Return (x, y) of the center of cell containing provided text 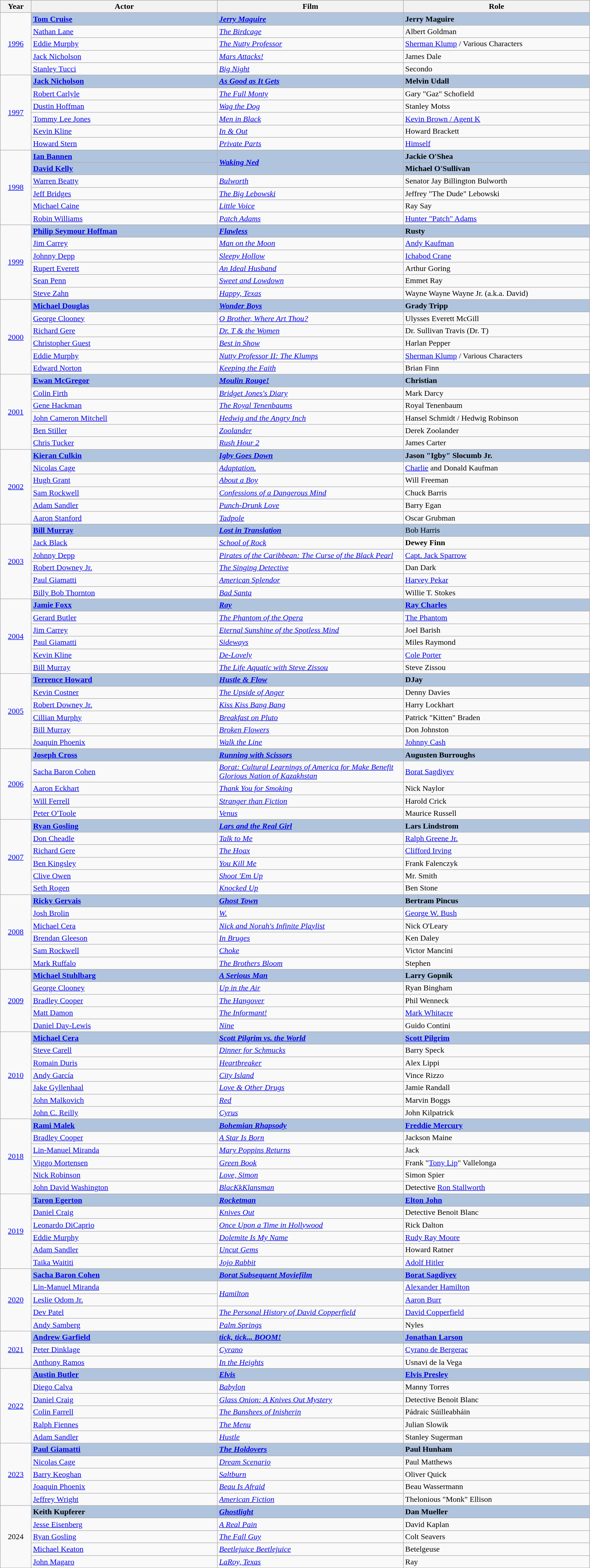
2008 (16, 932)
Christian (496, 381)
Elton John (496, 1200)
Clive Owen (124, 876)
Barry Speck (496, 1050)
Jesse Eisenberg (124, 1524)
Best in Show (310, 343)
Nyles (496, 1325)
Melvin Udall (496, 81)
Oliver Quick (496, 1474)
In Bruges (310, 938)
Viggo Mortensen (124, 1163)
Brian Finn (496, 368)
The Nutty Professor (310, 44)
Jack Black (124, 543)
Kevin Brown / Agent K (496, 119)
Rush Hour 2 (310, 443)
Will Freeman (496, 480)
Frank "Tony Lip" Vallelonga (496, 1163)
Adolf Hitler (496, 1262)
The Brothers Bloom (310, 963)
2001 (16, 412)
Tadpole (310, 518)
2019 (16, 1231)
Flawless (310, 231)
The Personal History of David Copperfield (310, 1312)
Harry Lockhart (496, 705)
John Malkovich (124, 1100)
American Splendor (310, 580)
Knocked Up (310, 888)
Hugh Grant (124, 480)
Jason "Igby" Slocumb Jr. (496, 455)
Will Ferrell (124, 801)
2007 (16, 857)
A Real Pain (310, 1524)
Barry Keoghan (124, 1474)
Phil Wenneck (496, 1001)
Edward Norton (124, 368)
Ralph Greene Jr. (496, 838)
David Copperfield (496, 1312)
Kieran Culkin (124, 455)
Maurice Russell (496, 813)
1996 (16, 44)
Alex Lippi (496, 1063)
Waking Ned (310, 163)
Igby Goes Down (310, 455)
Bertram Pincus (496, 901)
A Serious Man (310, 976)
Stranger than Fiction (310, 801)
1999 (16, 262)
Nick O'Leary (496, 926)
Alexander Hamilton (496, 1287)
Ghostlight (310, 1512)
Year (16, 7)
Arthur Goring (496, 268)
Andy Samberg (124, 1325)
Role (496, 7)
Big Night (310, 69)
Gerard Butler (124, 618)
Scott Pilgrim vs. the World (310, 1038)
Miles Raymond (496, 642)
Love & Other Drugs (310, 1088)
Punch-Drunk Love (310, 505)
Joseph Cross (124, 755)
James Dale (496, 56)
The Full Monty (310, 94)
Frank Falenczyk (496, 863)
Marvin Boggs (496, 1100)
Wayne Wayne Wayne Jr. (a.k.a. David) (496, 293)
2018 (16, 1156)
Sleepy Hollow (310, 256)
Derek Zoolander (496, 430)
Elvis Presley (496, 1375)
Mars Attacks! (310, 56)
Steve Zahn (124, 293)
Dev Patel (124, 1312)
Thelonious "Monk" Ellison (496, 1499)
Harold Crick (496, 801)
In the Heights (310, 1362)
Steve Zissou (496, 667)
Aaron Eckhart (124, 789)
John C. Reilly (124, 1113)
Matt Damon (124, 1013)
The Upside of Anger (310, 692)
Palm Springs (310, 1325)
About a Boy (310, 480)
David Kelly (124, 169)
1997 (16, 112)
Dr. T & the Women (310, 331)
Bad Santa (310, 593)
Ben Stiller (124, 430)
2024 (16, 1537)
Cyrus (310, 1113)
Michael O'Sullivan (496, 169)
Stanley Motss (496, 106)
Adaptation. (310, 468)
Ian Bannen (124, 156)
Chuck Barris (496, 493)
Paul Hunham (496, 1449)
BlacKkKlansman (310, 1188)
Ryan Bingham (496, 988)
Mark Ruffalo (124, 963)
Mark Whitacre (496, 1013)
Ralph Fiennes (124, 1425)
Daniel Day-Lewis (124, 1025)
Mark Darcy (496, 393)
Robin Williams (124, 219)
Aaron Burr (496, 1300)
Victor Mancini (496, 950)
Scott Pilgrim (496, 1038)
Once Upon a Time in Hollywood (310, 1225)
Romain Duris (124, 1063)
Tommy Lee Jones (124, 119)
Pirates of the Caribbean: The Curse of the Black Pearl (310, 555)
Terrence Howard (124, 680)
Nutty Professor II: The Klumps (310, 355)
You Kill Me (310, 863)
Simon Spier (496, 1175)
The Big Lebowski (310, 194)
Cole Porter (496, 655)
The Life Aquatic with Steve Zissou (310, 667)
Ray Charles (496, 605)
Michael Keaton (124, 1549)
Rusty (496, 231)
Joel Barish (496, 630)
Rick Dalton (496, 1225)
Ben Kingsley (124, 863)
American Fiction (310, 1499)
DJay (496, 680)
Freddie Mercury (496, 1125)
Saltburn (310, 1474)
Broken Flowers (310, 730)
Sideways (310, 642)
Peter Dinklage (124, 1349)
Patrick "Kitten" Braden (496, 717)
Howard Stern (124, 143)
Michael Caine (124, 206)
Lars and the Real Girl (310, 826)
Emmet Ray (496, 281)
Knives Out (310, 1213)
As Good as It Gets (310, 81)
Up in the Air (310, 988)
LaRoy, Texas (310, 1562)
Dan Mueller (496, 1512)
De-Lovely (310, 655)
Albert Goldman (496, 31)
Secondo (496, 69)
Jeffrey "The Dude" Lebowski (496, 194)
Dr. Sullivan Travis (Dr. T) (496, 331)
Robert Carlyle (124, 94)
Dinner for Schmucks (310, 1050)
Cyrano de Bergerac (496, 1349)
Howard Brackett (496, 131)
School of Rock (310, 543)
The Royal Tenenbaums (310, 406)
Michael Stuhlbarg (124, 976)
Dolemite Is My Name (310, 1237)
2020 (16, 1300)
Vince Rizzo (496, 1075)
Clifford Irving (496, 851)
Josh Brolin (124, 913)
Patch Adams (310, 219)
2005 (16, 711)
Ghost Town (310, 901)
Nathan Lane (124, 31)
The Birdcage (310, 31)
Rami Malek (124, 1125)
Wonder Boys (310, 306)
Keith Kupferer (124, 1512)
2009 (16, 1001)
Steve Carell (124, 1050)
The Phantom (496, 618)
The Phantom of the Opera (310, 618)
Harvey Pekar (496, 580)
2002 (16, 487)
Rocketman (310, 1200)
Jake Gyllenhaal (124, 1088)
Cillian Murphy (124, 717)
Senator Jay Billington Bulworth (496, 181)
Pádraic Súilleabháin (496, 1412)
Bridget Jones's Diary (310, 393)
Chris Tucker (124, 443)
Taron Egerton (124, 1200)
Andrew Garfield (124, 1337)
Running with Scissors (310, 755)
Mary Poppins Returns (310, 1150)
Jamie Foxx (124, 605)
Ken Daley (496, 938)
Johnny Cash (496, 742)
David Kaplan (496, 1524)
Sean Penn (124, 281)
Hedwig and the Angry Inch (310, 418)
Lost in Translation (310, 530)
O Brother, Where Art Thou? (310, 318)
George W. Bush (496, 913)
Denny Davies (496, 692)
Ewan McGregor (124, 381)
Augusten Burroughs (496, 755)
Warren Beatty (124, 181)
Hunter "Patch" Adams (496, 219)
Don Johnston (496, 730)
Howard Ratner (496, 1250)
Kiss Kiss Bang Bang (310, 705)
2004 (16, 636)
The Fall Guy (310, 1537)
Harlan Pepper (496, 343)
Hamilton (310, 1293)
Guido Contini (496, 1025)
Shoot 'Em Up (310, 876)
Oscar Grubman (496, 518)
Nick Robinson (124, 1175)
Philip Seymour Hoffman (124, 231)
Andy Kaufman (496, 243)
Choke (310, 950)
Red (310, 1100)
2010 (16, 1075)
Charlie and Donald Kaufman (496, 468)
Beetlejuice Beetlejuice (310, 1549)
Michael Douglas (124, 306)
Bohemian Rhapsody (310, 1125)
Tom Cruise (124, 19)
Usnavi de la Vega (496, 1362)
Private Parts (310, 143)
2021 (16, 1349)
Jackie O'Shea (496, 156)
Cyrano (310, 1349)
Brendan Gleeson (124, 938)
Hustle (310, 1437)
Talk to Me (310, 838)
Film (310, 7)
Royal Tenenbaum (496, 406)
Jonathan Larson (496, 1337)
Himself (496, 143)
Bob Harris (496, 530)
Gene Hackman (124, 406)
2023 (16, 1474)
Ricky Gervais (124, 901)
1998 (16, 187)
Larry Gopnik (496, 976)
Diego Calva (124, 1387)
Man on the Moon (310, 243)
Actor (124, 7)
Kevin Costner (124, 692)
Stanley Tucci (124, 69)
Heartbreaker (310, 1063)
John Magaro (124, 1562)
Colin Farrell (124, 1412)
Capt. Jack Sparrow (496, 555)
Borat: Cultural Learnings of America for Make Benefit Glorious Nation of Kazakhstan (310, 772)
Nick Naylor (496, 789)
A Star Is Born (310, 1138)
Confessions of a Dangerous Mind (310, 493)
Hansel Schmidt / Hedwig Robinson (496, 418)
Beau Wassermann (496, 1487)
John Cameron Mitchell (124, 418)
John Kilpatrick (496, 1113)
Willie T. Stokes (496, 593)
Happy, Texas (310, 293)
Babylon (310, 1387)
Elvis (310, 1375)
2000 (16, 337)
The Informant! (310, 1013)
Mr. Smith (496, 876)
Jamie Randall (496, 1088)
Ulysses Everett McGill (496, 318)
The Hangover (310, 1001)
Peter O'Toole (124, 813)
Wag the Dog (310, 106)
The Singing Detective (310, 568)
The Hoax (310, 851)
Anthony Ramos (124, 1362)
The Menu (310, 1425)
Lars Lindstrom (496, 826)
Beau Is Afraid (310, 1487)
The Holdovers (310, 1449)
Walk the Line (310, 742)
tick, tick... BOOM! (310, 1337)
Thank You for Smoking (310, 789)
Moulin Rouge! (310, 381)
Austin Butler (124, 1375)
Uncut Gems (310, 1250)
2003 (16, 561)
Eternal Sunshine of the Spotless Mind (310, 630)
Colt Seavers (496, 1537)
2022 (16, 1406)
Ichabod Crane (496, 256)
W. (310, 913)
Venus (310, 813)
Sweet and Lowdown (310, 281)
Green Book (310, 1163)
John David Washington (124, 1188)
Jack (496, 1150)
Gary "Gaz" Schofield (496, 94)
2006 (16, 784)
Stephen (496, 963)
Bulworth (310, 181)
Ray Say (496, 206)
Rudy Ray Moore (496, 1237)
Hustle & Flow (310, 680)
Dustin Hoffman (124, 106)
Keeping the Faith (310, 368)
Leslie Odom Jr. (124, 1300)
Stanley Sugerman (496, 1437)
Ben Stone (496, 888)
Aaron Stanford (124, 518)
Zoolander (310, 430)
Glass Onion: A Knives Out Mystery (310, 1400)
Borat Subsequent Moviefilm (310, 1275)
Barry Egan (496, 505)
In & Out (310, 131)
Jackson Maine (496, 1138)
The Banshees of Inisherin (310, 1412)
Nine (310, 1025)
Jeffrey Wright (124, 1499)
Betelgeuse (496, 1549)
Colin Firth (124, 393)
Dream Scenario (310, 1462)
Leonardo DiCaprio (124, 1225)
Taika Waititi (124, 1262)
Men in Black (310, 119)
Manny Torres (496, 1387)
Nick and Norah's Infinite Playlist (310, 926)
An Ideal Husband (310, 268)
Little Voice (310, 206)
Christopher Guest (124, 343)
City Island (310, 1075)
James Carter (496, 443)
Dewey Finn (496, 543)
Seth Rogen (124, 888)
Julian Slowik (496, 1425)
Detective Ron Stallworth (496, 1188)
Grady Tripp (496, 306)
Love, Simon (310, 1175)
Andy García (124, 1075)
Paul Matthews (496, 1462)
Dan Dark (496, 568)
Don Cheadle (124, 838)
Rupert Everett (124, 268)
Jojo Rabbit (310, 1262)
Breakfast on Pluto (310, 717)
Jeff Bridges (124, 194)
Billy Bob Thornton (124, 593)
